Detect which cell encompasses the target text, then output its [X, Y] center coordinate. 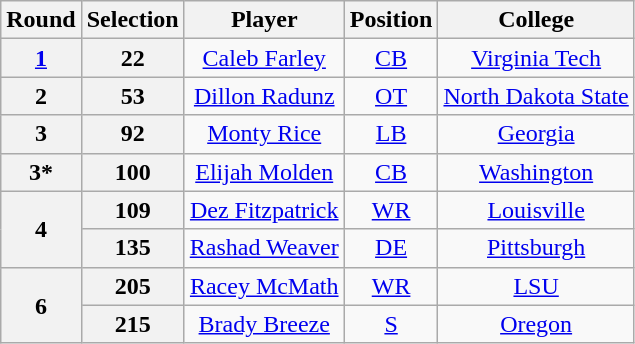
3* [41, 172]
OT [391, 96]
DE [391, 248]
Caleb Farley [264, 58]
Georgia [536, 134]
92 [132, 134]
3 [41, 134]
100 [132, 172]
Racey McMath [264, 286]
College [536, 20]
Round [41, 20]
Washington [536, 172]
Pittsburgh [536, 248]
109 [132, 210]
4 [41, 229]
Monty Rice [264, 134]
Dez Fitzpatrick [264, 210]
135 [132, 248]
LSU [536, 286]
LB [391, 134]
2 [41, 96]
Selection [132, 20]
Rashad Weaver [264, 248]
22 [132, 58]
Brady Breeze [264, 324]
Position [391, 20]
205 [132, 286]
S [391, 324]
Virginia Tech [536, 58]
Player [264, 20]
1 [41, 58]
North Dakota State [536, 96]
Oregon [536, 324]
53 [132, 96]
6 [41, 305]
Elijah Molden [264, 172]
Dillon Radunz [264, 96]
Louisville [536, 210]
215 [132, 324]
